Find where the given text appears and provide that cell's center as (X, Y) coordinate. 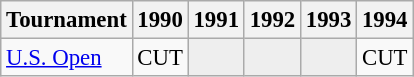
1990 (160, 20)
1994 (385, 20)
Tournament (66, 20)
1992 (272, 20)
1991 (216, 20)
U.S. Open (66, 58)
1993 (328, 20)
